Return the [x, y] coordinate for the center point of the cell that contains the specified text.  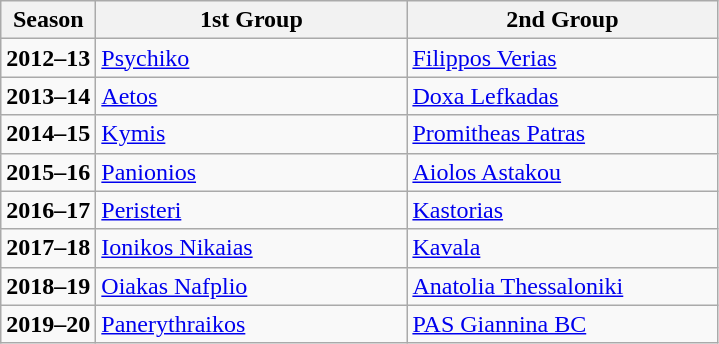
Kavala [562, 248]
Filippos Verias [562, 58]
Aiolos Astakou [562, 172]
1st Group [252, 20]
2012–13 [48, 58]
PAS Giannina BC [562, 324]
2013–14 [48, 96]
Promitheas Patras [562, 134]
Panerythraikos [252, 324]
2018–19 [48, 286]
Season [48, 20]
2019–20 [48, 324]
Panionios [252, 172]
Kymis [252, 134]
Peristeri [252, 210]
Oiakas Nafplio [252, 286]
Kastorias [562, 210]
2017–18 [48, 248]
Anatolia Thessaloniki [562, 286]
2nd Group [562, 20]
Ionikos Nikaias [252, 248]
Psychiko [252, 58]
2015–16 [48, 172]
2014–15 [48, 134]
Doxa Lefkadas [562, 96]
2016–17 [48, 210]
Aetos [252, 96]
